Pinpoint the cell where the given text exists, returning its (x, y) midpoint coordinate. 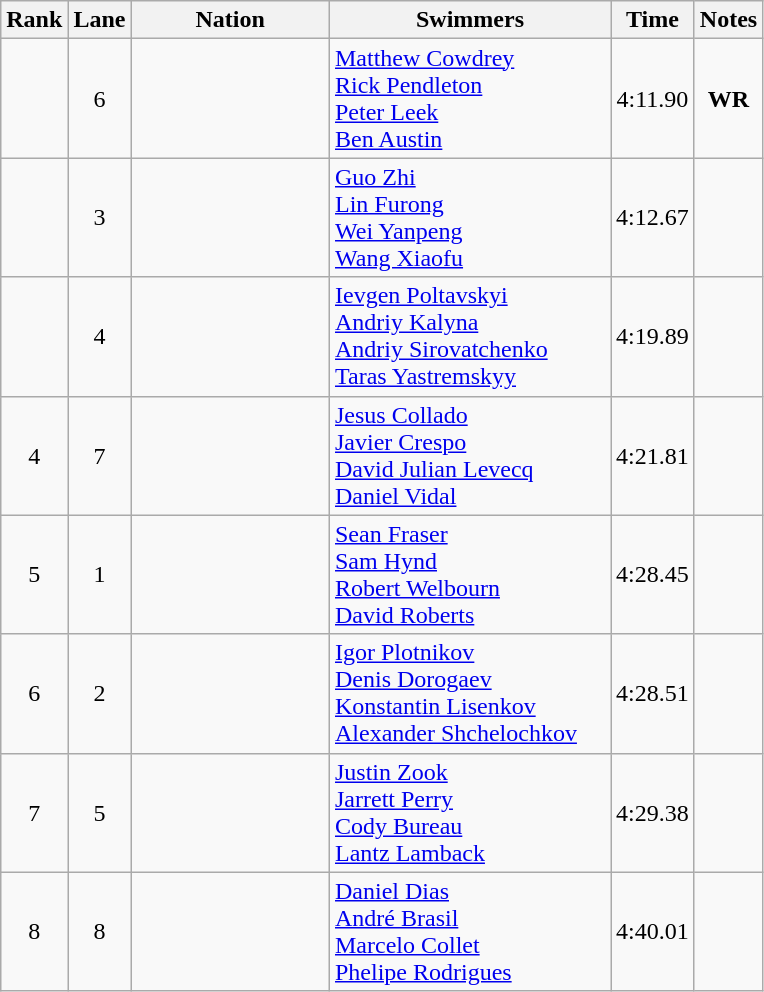
Matthew Cowdrey Rick Pendleton Peter Leek Ben Austin (470, 98)
4:40.01 (653, 932)
2 (100, 694)
Sean Fraser Sam Hynd Robert Welbourn David Roberts (470, 574)
Ievgen Poltavskyi Andriy Kalyna Andriy Sirovatchenko Taras Yastremskyy (470, 336)
4:29.38 (653, 812)
1 (100, 574)
Swimmers (470, 20)
Nation (230, 20)
Time (653, 20)
4:12.67 (653, 218)
4:21.81 (653, 456)
4:19.89 (653, 336)
Guo Zhi Lin Furong Wei Yanpeng Wang Xiaofu (470, 218)
WR (728, 98)
4:11.90 (653, 98)
3 (100, 218)
Lane (100, 20)
Justin Zook Jarrett Perry Cody Bureau Lantz Lamback (470, 812)
4:28.51 (653, 694)
4:28.45 (653, 574)
Rank (34, 20)
Jesus Collado Javier Crespo David Julian Levecq Daniel Vidal (470, 456)
Igor Plotnikov Denis Dorogaev Konstantin Lisenkov Alexander Shchelochkov (470, 694)
Notes (728, 20)
Daniel Dias André Brasil Marcelo Collet Phelipe Rodrigues (470, 932)
